Find where the given text appears and provide that cell's center as [x, y] coordinate. 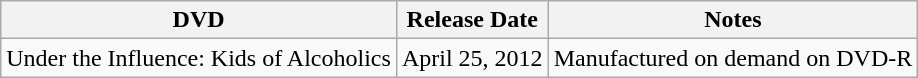
Notes [733, 20]
April 25, 2012 [472, 58]
Release Date [472, 20]
Under the Influence: Kids of Alcoholics [199, 58]
DVD [199, 20]
Manufactured on demand on DVD-R [733, 58]
